Provide the (x, y) coordinate of the cell's center where the given text is located.  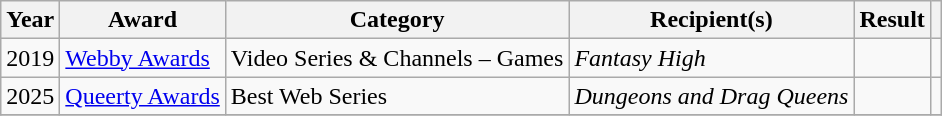
Recipient(s) (712, 20)
2025 (30, 96)
Queerty Awards (142, 96)
Dungeons and Drag Queens (712, 96)
Award (142, 20)
Webby Awards (142, 58)
Fantasy High (712, 58)
Category (397, 20)
2019 (30, 58)
Best Web Series (397, 96)
Result (892, 20)
Video Series & Channels – Games (397, 58)
Year (30, 20)
